Return (X, Y) of the center of cell containing provided text 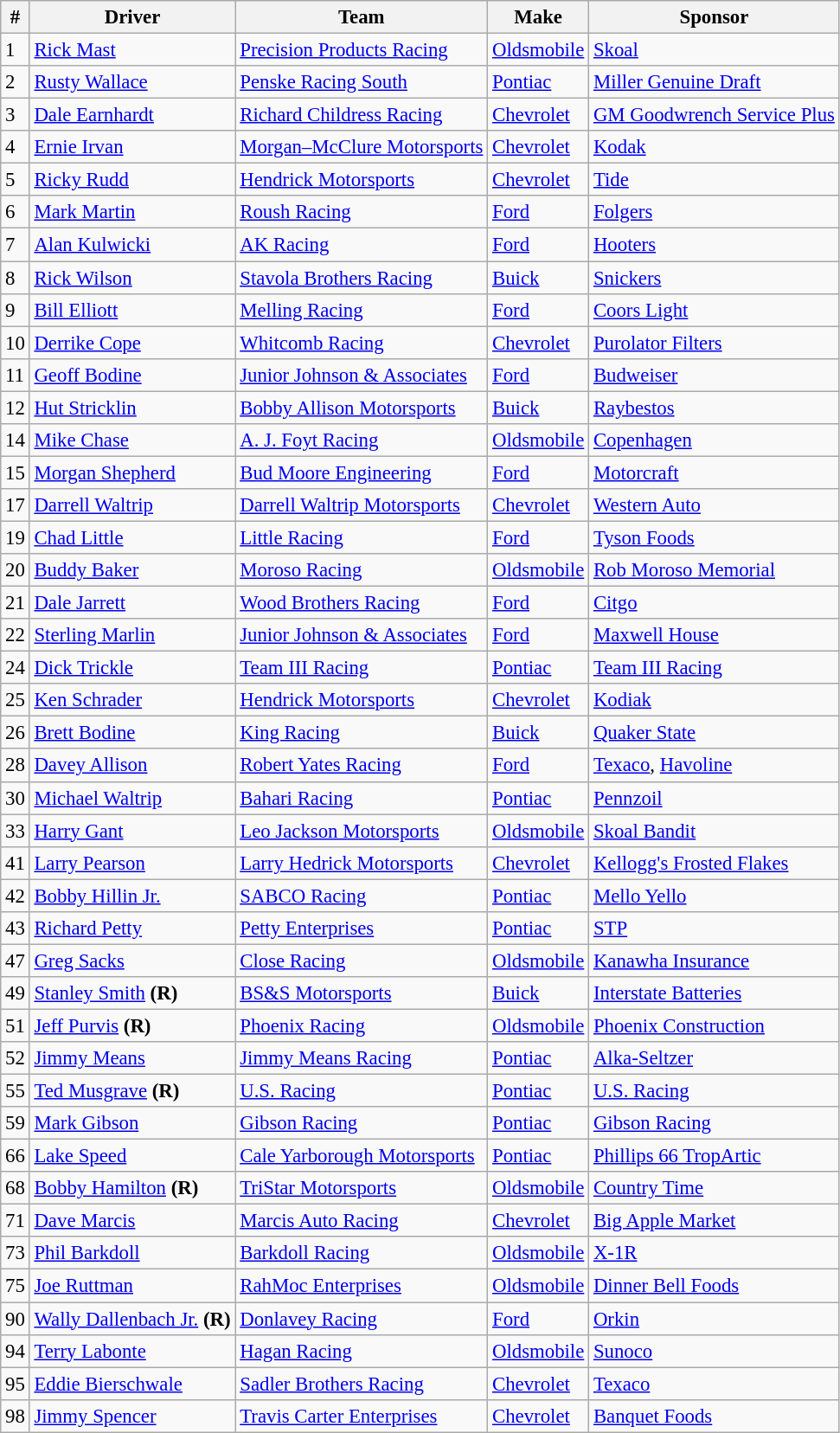
Bill Elliott (132, 310)
Tyson Foods (715, 537)
Coors Light (715, 310)
90 (16, 1319)
Kanawha Insurance (715, 961)
Pennzoil (715, 798)
Tide (715, 180)
Hut Stricklin (132, 408)
Morgan Shepherd (132, 472)
19 (16, 537)
Stanley Smith (R) (132, 993)
Sunoco (715, 1351)
Alan Kulwicki (132, 245)
Dave Marcis (132, 1221)
Darrell Waltrip (132, 505)
Texaco, Havoline (715, 766)
49 (16, 993)
Team (362, 17)
Phil Barkdoll (132, 1254)
Kellogg's Frosted Flakes (715, 863)
Wally Dallenbach Jr. (R) (132, 1319)
King Racing (362, 733)
Hagan Racing (362, 1351)
Dale Jarrett (132, 603)
TriStar Motorsports (362, 1188)
BS&S Motorsports (362, 993)
Phoenix Construction (715, 1025)
30 (16, 798)
# (16, 17)
71 (16, 1221)
Sponsor (715, 17)
Dinner Bell Foods (715, 1286)
98 (16, 1416)
Marcis Auto Racing (362, 1221)
Make (538, 17)
Jeff Purvis (R) (132, 1025)
Bud Moore Engineering (362, 472)
Hooters (715, 245)
Jimmy Spencer (132, 1416)
Whitcomb Racing (362, 343)
Snickers (715, 278)
Geoff Bodine (132, 375)
Donlavey Racing (362, 1319)
AK Racing (362, 245)
28 (16, 766)
14 (16, 440)
Rob Moroso Memorial (715, 570)
Sadler Brothers Racing (362, 1384)
6 (16, 212)
Kodak (715, 147)
Larry Hedrick Motorsports (362, 863)
Maxwell House (715, 635)
GM Goodwrench Service Plus (715, 115)
Interstate Batteries (715, 993)
Quaker State (715, 733)
Budweiser (715, 375)
Larry Pearson (132, 863)
Precision Products Racing (362, 50)
Kodiak (715, 700)
Buddy Baker (132, 570)
Roush Racing (362, 212)
STP (715, 929)
Ricky Rudd (132, 180)
Dick Trickle (132, 668)
Ken Schrader (132, 700)
43 (16, 929)
Bahari Racing (362, 798)
Mello Yello (715, 896)
Little Racing (362, 537)
Ted Musgrave (R) (132, 1091)
RahMoc Enterprises (362, 1286)
A. J. Foyt Racing (362, 440)
42 (16, 896)
Phillips 66 TropArtic (715, 1156)
Skoal (715, 50)
8 (16, 278)
Country Time (715, 1188)
Leo Jackson Motorsports (362, 831)
Brett Bodine (132, 733)
Copenhagen (715, 440)
52 (16, 1058)
15 (16, 472)
Chad Little (132, 537)
Mike Chase (132, 440)
21 (16, 603)
Dale Earnhardt (132, 115)
Travis Carter Enterprises (362, 1416)
1 (16, 50)
Lake Speed (132, 1156)
25 (16, 700)
17 (16, 505)
Texaco (715, 1384)
Derrike Cope (132, 343)
73 (16, 1254)
Purolator Filters (715, 343)
Mark Martin (132, 212)
Wood Brothers Racing (362, 603)
2 (16, 82)
Phoenix Racing (362, 1025)
Jimmy Means Racing (362, 1058)
26 (16, 733)
68 (16, 1188)
Close Racing (362, 961)
Morgan–McClure Motorsports (362, 147)
Folgers (715, 212)
Driver (132, 17)
Greg Sacks (132, 961)
Bobby Hillin Jr. (132, 896)
3 (16, 115)
Miller Genuine Draft (715, 82)
4 (16, 147)
Stavola Brothers Racing (362, 278)
Mark Gibson (132, 1123)
Terry Labonte (132, 1351)
Bobby Hamilton (R) (132, 1188)
47 (16, 961)
20 (16, 570)
Barkdoll Racing (362, 1254)
55 (16, 1091)
Jimmy Means (132, 1058)
Petty Enterprises (362, 929)
11 (16, 375)
Citgo (715, 603)
Rick Mast (132, 50)
Motorcraft (715, 472)
75 (16, 1286)
Alka-Seltzer (715, 1058)
51 (16, 1025)
33 (16, 831)
95 (16, 1384)
Banquet Foods (715, 1416)
66 (16, 1156)
Joe Ruttman (132, 1286)
24 (16, 668)
Skoal Bandit (715, 831)
Penske Racing South (362, 82)
9 (16, 310)
Melling Racing (362, 310)
Bobby Allison Motorsports (362, 408)
41 (16, 863)
Rusty Wallace (132, 82)
Orkin (715, 1319)
12 (16, 408)
22 (16, 635)
Michael Waltrip (132, 798)
Richard Petty (132, 929)
5 (16, 180)
Ernie Irvan (132, 147)
Harry Gant (132, 831)
Big Apple Market (715, 1221)
Darrell Waltrip Motorsports (362, 505)
Sterling Marlin (132, 635)
Cale Yarborough Motorsports (362, 1156)
Rick Wilson (132, 278)
59 (16, 1123)
Davey Allison (132, 766)
94 (16, 1351)
Western Auto (715, 505)
SABCO Racing (362, 896)
Moroso Racing (362, 570)
Robert Yates Racing (362, 766)
Richard Childress Racing (362, 115)
Eddie Bierschwale (132, 1384)
7 (16, 245)
X-1R (715, 1254)
Raybestos (715, 408)
10 (16, 343)
